Provide the (x, y) coordinate of the cell's center where the given text is located.  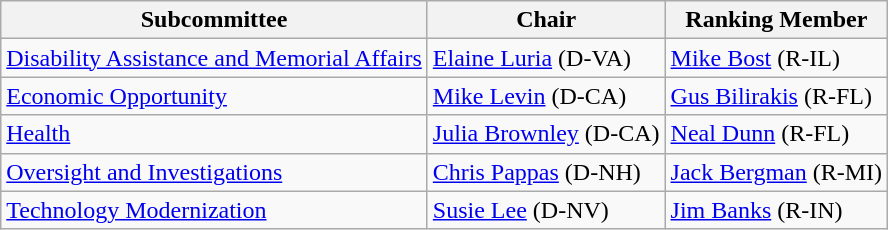
Susie Lee (D-NV) (546, 210)
Disability Assistance and Memorial Affairs (214, 58)
Mike Bost (R-IL) (776, 58)
Ranking Member (776, 20)
Neal Dunn (R-FL) (776, 134)
Chris Pappas (D-NH) (546, 172)
Economic Opportunity (214, 96)
Mike Levin (D-CA) (546, 96)
Health (214, 134)
Gus Bilirakis (R-FL) (776, 96)
Jim Banks (R-IN) (776, 210)
Chair (546, 20)
Julia Brownley (D-CA) (546, 134)
Oversight and Investigations (214, 172)
Technology Modernization (214, 210)
Subcommittee (214, 20)
Jack Bergman (R-MI) (776, 172)
Elaine Luria (D-VA) (546, 58)
